Provide the (X, Y) coordinate of the cell's center where the given text is located.  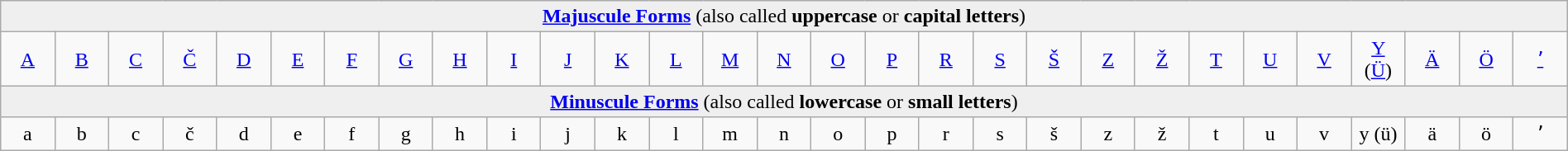
Ž (1161, 59)
Ä (1432, 59)
h (460, 134)
T (1216, 59)
z (1108, 134)
č (190, 134)
u (1270, 134)
A (28, 59)
Majuscule Forms (also called uppercase or capital letters) (784, 17)
K (622, 59)
j (567, 134)
t (1216, 134)
Y (Ü) (1378, 59)
V (1323, 59)
R (946, 59)
y (ü) (1378, 134)
e (298, 134)
Ö (1485, 59)
c (136, 134)
v (1323, 134)
ö (1485, 134)
k (622, 134)
b (81, 134)
J (567, 59)
Z (1108, 59)
ž (1161, 134)
o (839, 134)
l (676, 134)
ä (1432, 134)
a (28, 134)
d (243, 134)
O (839, 59)
N (784, 59)
G (405, 59)
P (892, 59)
B (81, 59)
Š (1054, 59)
D (243, 59)
H (460, 59)
Minuscule Forms (also called lowercase or small letters) (784, 101)
L (676, 59)
F (352, 59)
E (298, 59)
s (1001, 134)
C (136, 59)
I (514, 59)
M (729, 59)
p (892, 134)
r (946, 134)
i (514, 134)
š (1054, 134)
U (1270, 59)
f (352, 134)
n (784, 134)
g (405, 134)
m (729, 134)
Č (190, 59)
S (1001, 59)
